Identify which cell holds the provided text, then report its [x, y] central coordinate. 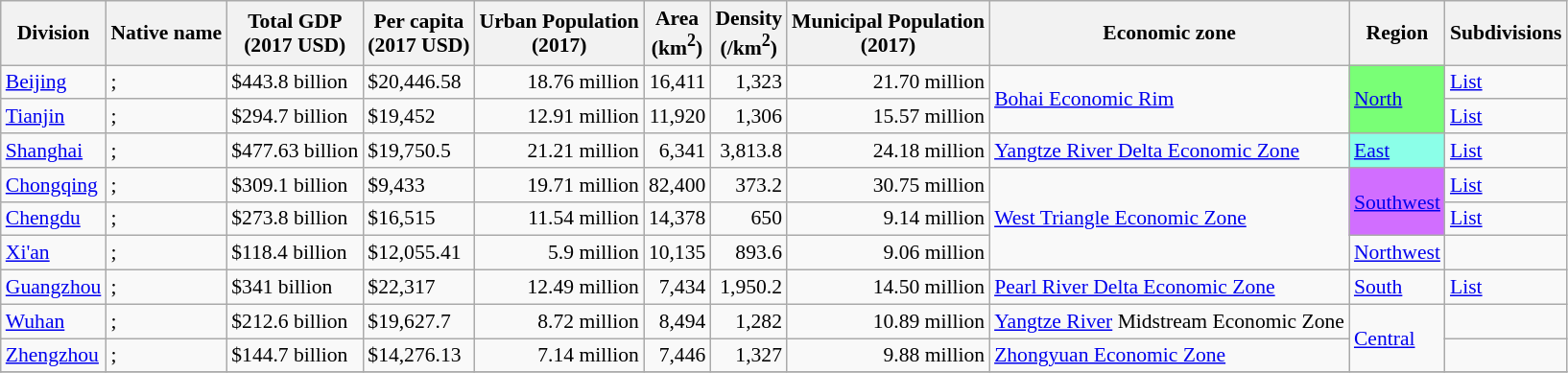
Region [1397, 33]
East [1397, 151]
5.9 million [559, 253]
Chongqing [54, 185]
10.89 million [889, 321]
Economic zone [1169, 33]
Chengdu [54, 219]
30.75 million [889, 185]
16,411 [677, 82]
Municipal Population(2017) [889, 33]
9.88 million [889, 356]
South [1397, 288]
14,378 [677, 219]
1,950.2 [748, 288]
9.14 million [889, 219]
$443.8 billion [295, 82]
Shanghai [54, 151]
Bohai Economic Rim [1169, 100]
$144.7 billion [295, 356]
7,434 [677, 288]
18.76 million [559, 82]
$16,515 [418, 219]
Tianjin [54, 117]
11,920 [677, 117]
7,446 [677, 356]
1,282 [748, 321]
$9,433 [418, 185]
12.91 million [559, 117]
Density(/km2) [748, 33]
15.57 million [889, 117]
11.54 million [559, 219]
8,494 [677, 321]
Per capita(2017 USD) [418, 33]
82,400 [677, 185]
19.71 million [559, 185]
$14,276.13 [418, 356]
Yangtze River Midstream Economic Zone [1169, 321]
Southwest [1397, 201]
$19,627.7 [418, 321]
Central [1397, 338]
Total GDP(2017 USD) [295, 33]
1,306 [748, 117]
$477.63 billion [295, 151]
8.72 million [559, 321]
Xi'an [54, 253]
1,323 [748, 82]
9.06 million [889, 253]
Pearl River Delta Economic Zone [1169, 288]
$294.7 billion [295, 117]
Yangtze River Delta Economic Zone [1169, 151]
1,327 [748, 356]
Wuhan [54, 321]
14.50 million [889, 288]
893.6 [748, 253]
$19,750.5 [418, 151]
$118.4 billion [295, 253]
$22,317 [418, 288]
3,813.8 [748, 151]
Zhengzhou [54, 356]
10,135 [677, 253]
Division [54, 33]
21.21 million [559, 151]
Beijing [54, 82]
$273.8 billion [295, 219]
$20,446.58 [418, 82]
West Triangle Economic Zone [1169, 219]
21.70 million [889, 82]
North [1397, 100]
6,341 [677, 151]
Native name [166, 33]
24.18 million [889, 151]
7.14 million [559, 356]
$212.6 billion [295, 321]
373.2 [748, 185]
Guangzhou [54, 288]
12.49 million [559, 288]
Zhongyuan Economic Zone [1169, 356]
$309.1 billion [295, 185]
Area(km2) [677, 33]
Subdivisions [1507, 33]
$12,055.41 [418, 253]
Urban Population(2017) [559, 33]
$19,452 [418, 117]
$341 billion [295, 288]
Northwest [1397, 253]
650 [748, 219]
